Search for the cell housing the specified text and yield its (X, Y) center coordinate. 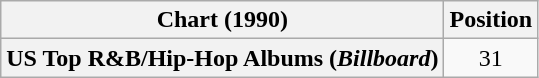
US Top R&B/Hip-Hop Albums (Billboard) (222, 58)
31 (491, 58)
Chart (1990) (222, 20)
Position (491, 20)
